Extract the (X, Y) coordinate from the center of the cell holding the provided text.  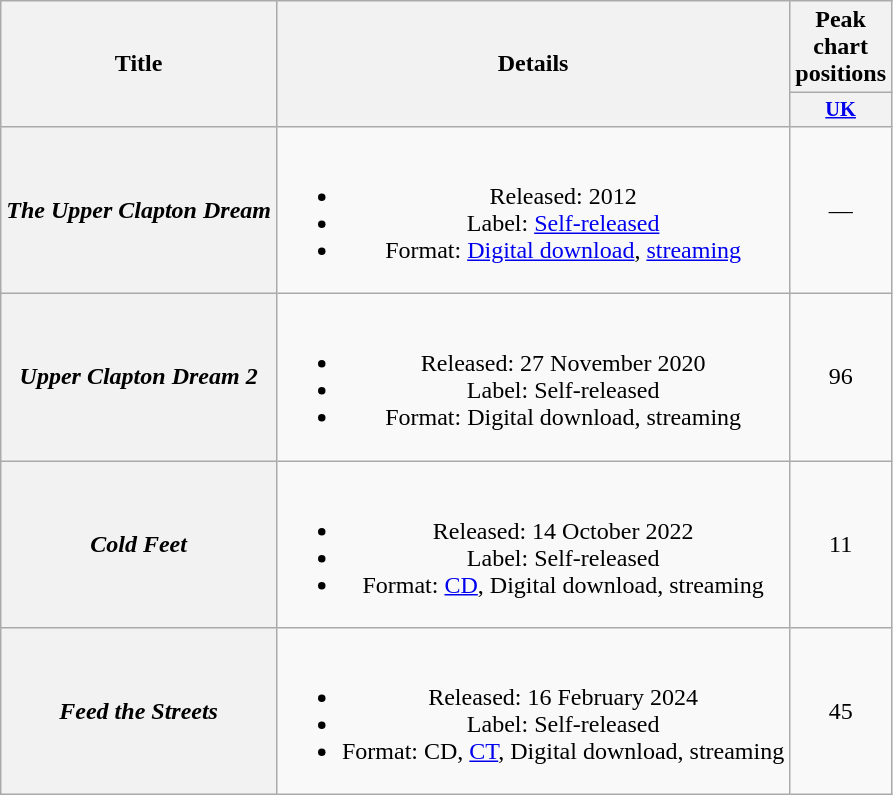
Title (139, 64)
Upper Clapton Dream 2 (139, 378)
96 (841, 378)
Released: 27 November 2020Label: Self-releasedFormat: Digital download, streaming (532, 378)
Cold Feet (139, 544)
Feed the Streets (139, 712)
— (841, 210)
Peak chart positions (841, 47)
Released: 14 October 2022Label: Self-releasedFormat: CD, Digital download, streaming (532, 544)
Released: 16 February 2024Label: Self-releasedFormat: CD, CT, Digital download, streaming (532, 712)
11 (841, 544)
Details (532, 64)
45 (841, 712)
UK (841, 110)
The Upper Clapton Dream (139, 210)
Released: 2012Label: Self-releasedFormat: Digital download, streaming (532, 210)
